Pinpoint the cell where the given text exists, returning its (X, Y) midpoint coordinate. 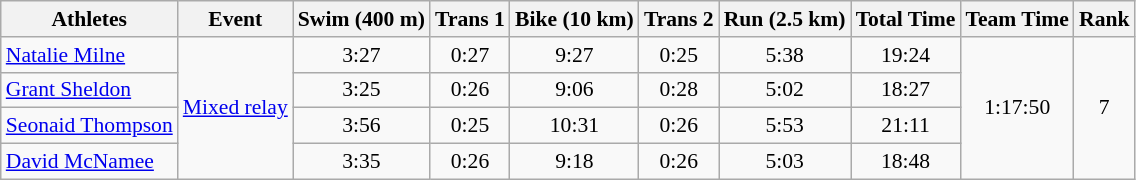
Grant Sheldon (90, 90)
David McNamee (90, 162)
5:38 (785, 55)
3:27 (362, 55)
18:48 (906, 162)
Seonaid Thompson (90, 126)
5:03 (785, 162)
19:24 (906, 55)
Athletes (90, 19)
Event (236, 19)
0:28 (679, 90)
9:18 (574, 162)
1:17:50 (1016, 108)
7 (1104, 108)
9:27 (574, 55)
18:27 (906, 90)
Total Time (906, 19)
Trans 1 (470, 19)
9:06 (574, 90)
Run (2.5 km) (785, 19)
Bike (10 km) (574, 19)
Team Time (1016, 19)
Swim (400 m) (362, 19)
10:31 (574, 126)
5:02 (785, 90)
Trans 2 (679, 19)
Mixed relay (236, 108)
Natalie Milne (90, 55)
5:53 (785, 126)
21:11 (906, 126)
3:35 (362, 162)
3:25 (362, 90)
Rank (1104, 19)
3:56 (362, 126)
0:27 (470, 55)
